For the text-containing cell, return its midpoint in [X, Y] coordinate format. 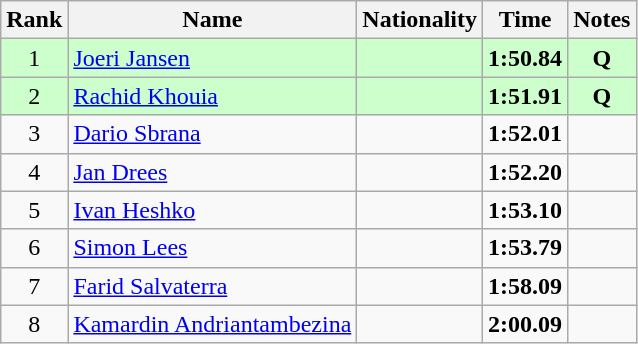
Joeri Jansen [212, 58]
Notes [602, 20]
Ivan Heshko [212, 210]
Jan Drees [212, 172]
Name [212, 20]
2:00.09 [526, 324]
1 [34, 58]
6 [34, 248]
8 [34, 324]
Farid Salvaterra [212, 286]
Simon Lees [212, 248]
4 [34, 172]
Dario Sbrana [212, 134]
1:50.84 [526, 58]
1:52.20 [526, 172]
1:52.01 [526, 134]
7 [34, 286]
Nationality [420, 20]
3 [34, 134]
5 [34, 210]
1:51.91 [526, 96]
Rachid Khouia [212, 96]
Time [526, 20]
1:53.79 [526, 248]
Kamardin Andriantambezina [212, 324]
2 [34, 96]
Rank [34, 20]
1:53.10 [526, 210]
1:58.09 [526, 286]
